Scan for the cell matching the given text and deliver its [x, y] coordinate at center. 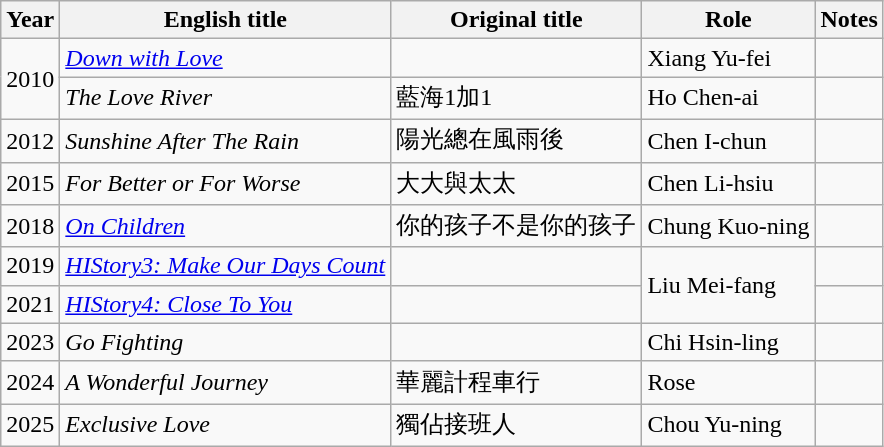
華麗計程車行 [516, 382]
Xiang Yu-fei [728, 58]
陽光總在風雨後 [516, 140]
2025 [30, 426]
藍海1加1 [516, 98]
For Better or For Worse [226, 184]
你的孩子不是你的孩子 [516, 226]
Go Fighting [226, 342]
Rose [728, 382]
Sunshine After The Rain [226, 140]
Chou Yu-ning [728, 426]
HIStory3: Make Our Days Count [226, 266]
2010 [30, 80]
Year [30, 20]
2012 [30, 140]
2023 [30, 342]
Liu Mei-fang [728, 285]
Ho Chen-ai [728, 98]
大大與太太 [516, 184]
Chen Li-hsiu [728, 184]
Role [728, 20]
2021 [30, 304]
2015 [30, 184]
獨佔接班人 [516, 426]
Original title [516, 20]
Chen I-chun [728, 140]
Chung Kuo-ning [728, 226]
Notes [849, 20]
Exclusive Love [226, 426]
The Love River [226, 98]
English title [226, 20]
A Wonderful Journey [226, 382]
HIStory4: Close To You [226, 304]
Down with Love [226, 58]
On Children [226, 226]
2019 [30, 266]
2024 [30, 382]
Chi Hsin-ling [728, 342]
2018 [30, 226]
